Locate the cell with the specified text and output its [X, Y] center coordinate. 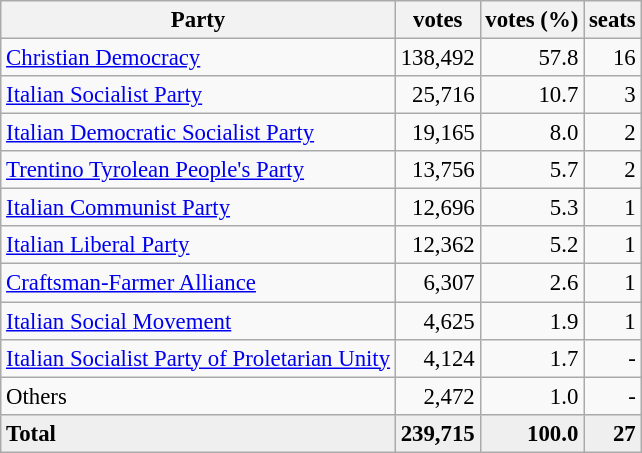
Craftsman-Farmer Alliance [198, 283]
13,756 [438, 170]
4,124 [438, 358]
Total [198, 433]
239,715 [438, 433]
Italian Democratic Socialist Party [198, 133]
Italian Communist Party [198, 208]
16 [612, 58]
Trentino Tyrolean People's Party [198, 170]
votes (%) [532, 20]
votes [438, 20]
1.7 [532, 358]
4,625 [438, 321]
2.6 [532, 283]
19,165 [438, 133]
12,362 [438, 245]
5.3 [532, 208]
12,696 [438, 208]
8.0 [532, 133]
Christian Democracy [198, 58]
6,307 [438, 283]
27 [612, 433]
3 [612, 95]
Italian Liberal Party [198, 245]
Party [198, 20]
138,492 [438, 58]
100.0 [532, 433]
Others [198, 396]
Italian Socialist Party of Proletarian Unity [198, 358]
5.2 [532, 245]
1.0 [532, 396]
Italian Socialist Party [198, 95]
10.7 [532, 95]
25,716 [438, 95]
Italian Social Movement [198, 321]
2,472 [438, 396]
5.7 [532, 170]
1.9 [532, 321]
seats [612, 20]
57.8 [532, 58]
